Return [X, Y] of the center of cell containing provided text 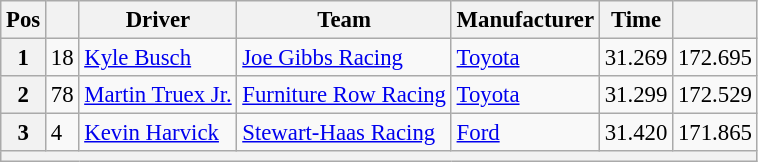
Furniture Row Racing [344, 95]
18 [62, 58]
31.269 [636, 58]
3 [24, 133]
Kevin Harvick [158, 133]
Stewart-Haas Racing [344, 133]
171.865 [716, 133]
Team [344, 20]
Time [636, 20]
Pos [24, 20]
Martin Truex Jr. [158, 95]
Ford [525, 133]
172.529 [716, 95]
31.299 [636, 95]
172.695 [716, 58]
Joe Gibbs Racing [344, 58]
1 [24, 58]
Driver [158, 20]
Manufacturer [525, 20]
4 [62, 133]
2 [24, 95]
31.420 [636, 133]
78 [62, 95]
Kyle Busch [158, 58]
